Detect which cell encompasses the target text, then output its [X, Y] center coordinate. 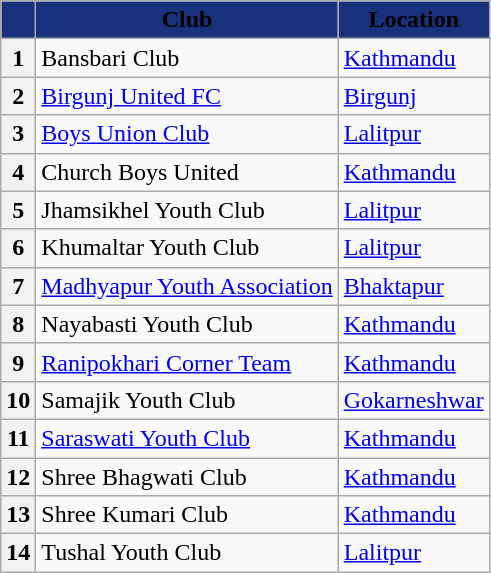
Ranipokhari Corner Team [187, 362]
13 [18, 515]
Church Boys United [187, 172]
2 [18, 96]
7 [18, 286]
3 [18, 134]
11 [18, 438]
Birgunj United FC [187, 96]
Bansbari Club [187, 58]
Bhaktapur [414, 286]
14 [18, 553]
Madhyapur Youth Association [187, 286]
Location [414, 20]
Club [187, 20]
Tushal Youth Club [187, 553]
Shree Kumari Club [187, 515]
10 [18, 400]
Khumaltar Youth Club [187, 248]
5 [18, 210]
Boys Union Club [187, 134]
Jhamsikhel Youth Club [187, 210]
12 [18, 477]
Gokarneshwar [414, 400]
4 [18, 172]
Shree Bhagwati Club [187, 477]
Birgunj [414, 96]
8 [18, 324]
Saraswati Youth Club [187, 438]
9 [18, 362]
1 [18, 58]
Nayabasti Youth Club [187, 324]
Samajik Youth Club [187, 400]
6 [18, 248]
